Return (x, y) of the center of cell containing provided text 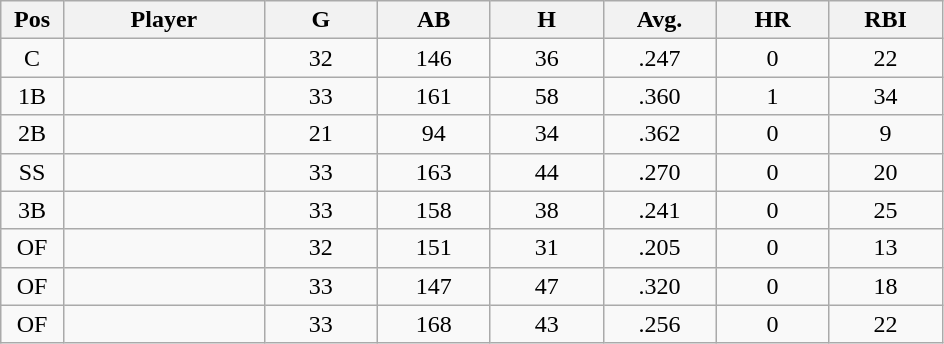
20 (886, 172)
.205 (660, 248)
.270 (660, 172)
HR (772, 20)
.320 (660, 286)
1B (32, 96)
31 (546, 248)
Pos (32, 20)
21 (320, 134)
.256 (660, 324)
94 (434, 134)
58 (546, 96)
151 (434, 248)
1 (772, 96)
25 (886, 210)
2B (32, 134)
.241 (660, 210)
168 (434, 324)
44 (546, 172)
AB (434, 20)
147 (434, 286)
13 (886, 248)
36 (546, 58)
18 (886, 286)
C (32, 58)
.360 (660, 96)
146 (434, 58)
H (546, 20)
47 (546, 286)
SS (32, 172)
161 (434, 96)
.362 (660, 134)
3B (32, 210)
RBI (886, 20)
43 (546, 324)
158 (434, 210)
163 (434, 172)
9 (886, 134)
.247 (660, 58)
G (320, 20)
38 (546, 210)
Player (164, 20)
Avg. (660, 20)
